Detect which cell encompasses the target text, then output its [x, y] center coordinate. 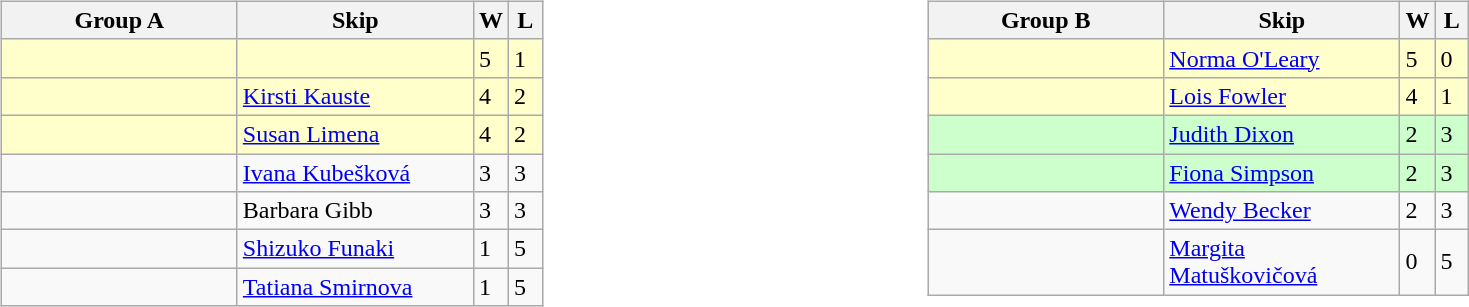
Margita Matuškovičová [1282, 262]
Barbara Gibb [355, 211]
Fiona Simpson [1282, 173]
Ivana Kubešková [355, 173]
Judith Dixon [1282, 134]
Kirsti Kauste [355, 96]
Tatiana Smirnova [355, 287]
Susan Limena [355, 134]
Wendy Becker [1282, 211]
Group B [1046, 20]
Shizuko Funaki [355, 249]
Lois Fowler [1282, 96]
Group A [119, 20]
Norma O'Leary [1282, 58]
